Pinpoint the cell where the given text exists, returning its (x, y) midpoint coordinate. 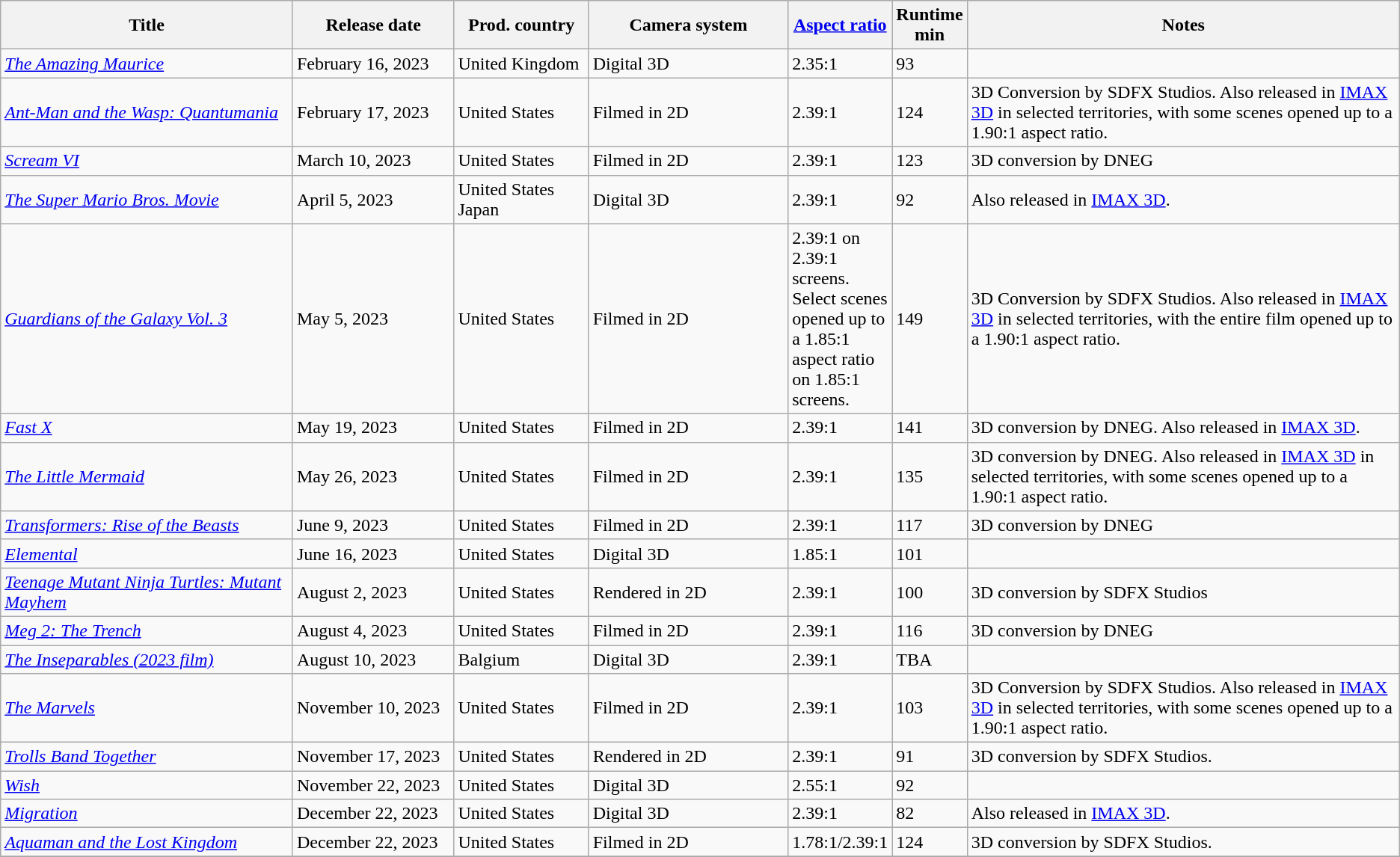
Aspect ratio (841, 25)
August 4, 2023 (373, 630)
Ant-Man and the Wasp: Quantumania (147, 112)
2.39:1 on 2.39:1 screens. Select scenes opened up to a 1.85:1 aspect ratio on 1.85:1 screens. (841, 319)
Prod. country (521, 25)
2.35:1 (841, 64)
Transformers: Rise of the Beasts (147, 525)
United Kingdom (521, 64)
TBA (930, 659)
Guardians of the Galaxy Vol. 3 (147, 319)
May 26, 2023 (373, 476)
101 (930, 553)
November 17, 2023 (373, 757)
Fast X (147, 428)
Title (147, 25)
February 16, 2023 (373, 64)
The Inseparables (2023 film) (147, 659)
February 17, 2023 (373, 112)
Notes (1183, 25)
3D conversion by SDFX Studios (1183, 592)
The Amazing Maurice (147, 64)
3D conversion by DNEG. Also released in IMAX 3D in selected territories, with some scenes opened up to a 1.90:1 aspect ratio. (1183, 476)
100 (930, 592)
Wish (147, 785)
3D conversion by DNEG. Also released in IMAX 3D. (1183, 428)
Runtime min (930, 25)
103 (930, 708)
Balgium (521, 659)
The Super Mario Bros. Movie (147, 199)
November 22, 2023 (373, 785)
March 10, 2023 (373, 161)
116 (930, 630)
Camera system (688, 25)
Trolls Band Together (147, 757)
United StatesJapan (521, 199)
August 10, 2023 (373, 659)
April 5, 2023 (373, 199)
The Little Mermaid (147, 476)
Scream VI (147, 161)
135 (930, 476)
149 (930, 319)
November 10, 2023 (373, 708)
The Marvels (147, 708)
May 5, 2023 (373, 319)
May 19, 2023 (373, 428)
June 9, 2023 (373, 525)
1.78:1/2.39:1 (841, 842)
Teenage Mutant Ninja Turtles: Mutant Mayhem (147, 592)
Aquaman and the Lost Kingdom (147, 842)
1.85:1 (841, 553)
August 2, 2023 (373, 592)
82 (930, 814)
Migration (147, 814)
3D Conversion by SDFX Studios. Also released in IMAX 3D in selected territories, with the entire film opened up to a 1.90:1 aspect ratio. (1183, 319)
Release date (373, 25)
117 (930, 525)
Meg 2: The Trench (147, 630)
91 (930, 757)
June 16, 2023 (373, 553)
Elemental (147, 553)
123 (930, 161)
141 (930, 428)
93 (930, 64)
2.55:1 (841, 785)
